Capture the cell that displays the provided text and extract its (x, y) central coordinate. 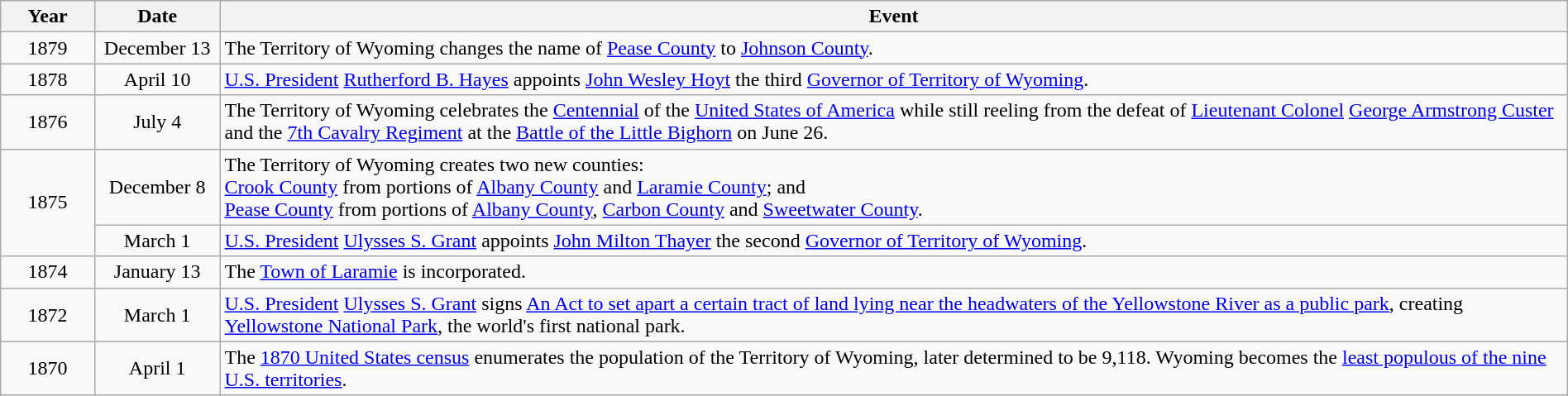
July 4 (157, 122)
U.S. President Ulysses S. Grant appoints John Milton Thayer the second Governor of Territory of Wyoming. (893, 241)
December 13 (157, 48)
1870 (48, 369)
December 8 (157, 187)
The Territory of Wyoming changes the name of Pease County to Johnson County. (893, 48)
U.S. President Rutherford B. Hayes appoints John Wesley Hoyt the third Governor of Territory of Wyoming. (893, 79)
1879 (48, 48)
Year (48, 17)
1872 (48, 314)
The Town of Laramie is incorporated. (893, 272)
April 10 (157, 79)
Date (157, 17)
January 13 (157, 272)
April 1 (157, 369)
1876 (48, 122)
1875 (48, 203)
1878 (48, 79)
Event (893, 17)
1874 (48, 272)
